Output the [X, Y] coordinate of the center of the cell containing the given text.  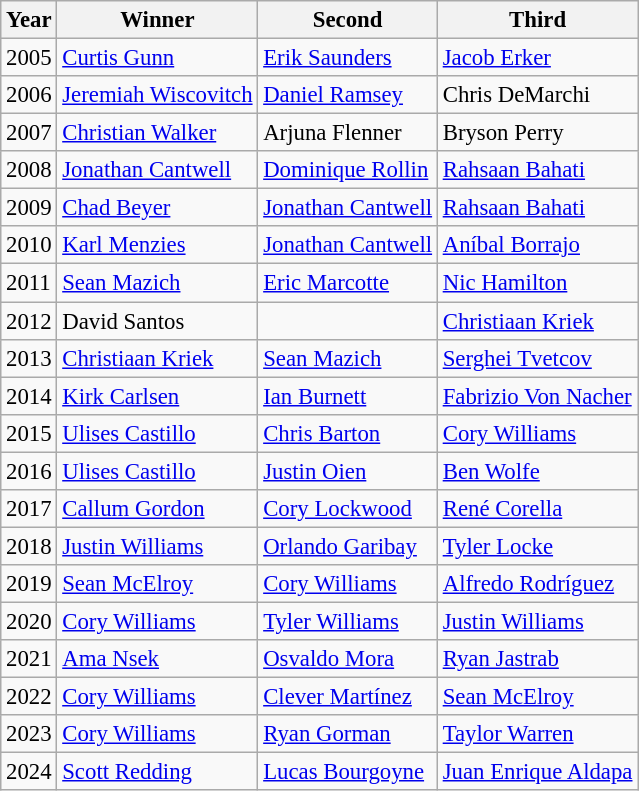
2014 [29, 396]
Tyler Locke [537, 546]
2015 [29, 433]
Arjuna Flenner [348, 133]
Second [348, 20]
David Santos [158, 321]
2005 [29, 58]
2006 [29, 95]
René Corella [537, 509]
Chad Beyer [158, 208]
Callum Gordon [158, 509]
Winner [158, 20]
Osvaldo Mora [348, 659]
Kirk Carlsen [158, 396]
Christian Walker [158, 133]
Lucas Bourgoyne [348, 772]
2011 [29, 283]
Ian Burnett [348, 396]
Third [537, 20]
Erik Saunders [348, 58]
Ama Nsek [158, 659]
Ryan Gorman [348, 734]
Jeremiah Wiscovitch [158, 95]
2022 [29, 697]
Bryson Perry [537, 133]
Dominique Rollin [348, 170]
Curtis Gunn [158, 58]
2024 [29, 772]
Year [29, 20]
2020 [29, 621]
Chris Barton [348, 433]
2013 [29, 358]
Clever Martínez [348, 697]
2023 [29, 734]
2009 [29, 208]
2012 [29, 321]
Juan Enrique Aldapa [537, 772]
Fabrizio Von Nacher [537, 396]
Ben Wolfe [537, 471]
Orlando Garibay [348, 546]
2017 [29, 509]
Daniel Ramsey [348, 95]
Ryan Jastrab [537, 659]
2018 [29, 546]
Jacob Erker [537, 58]
2016 [29, 471]
Serghei Tvetcov [537, 358]
2007 [29, 133]
Scott Redding [158, 772]
2021 [29, 659]
Aníbal Borrajo [537, 245]
Karl Menzies [158, 245]
Cory Lockwood [348, 509]
Eric Marcotte [348, 283]
Justin Oien [348, 471]
Alfredo Rodríguez [537, 584]
Taylor Warren [537, 734]
Chris DeMarchi [537, 95]
Tyler Williams [348, 621]
Nic Hamilton [537, 283]
2008 [29, 170]
2019 [29, 584]
2010 [29, 245]
